Search for the cell housing the specified text and yield its (X, Y) center coordinate. 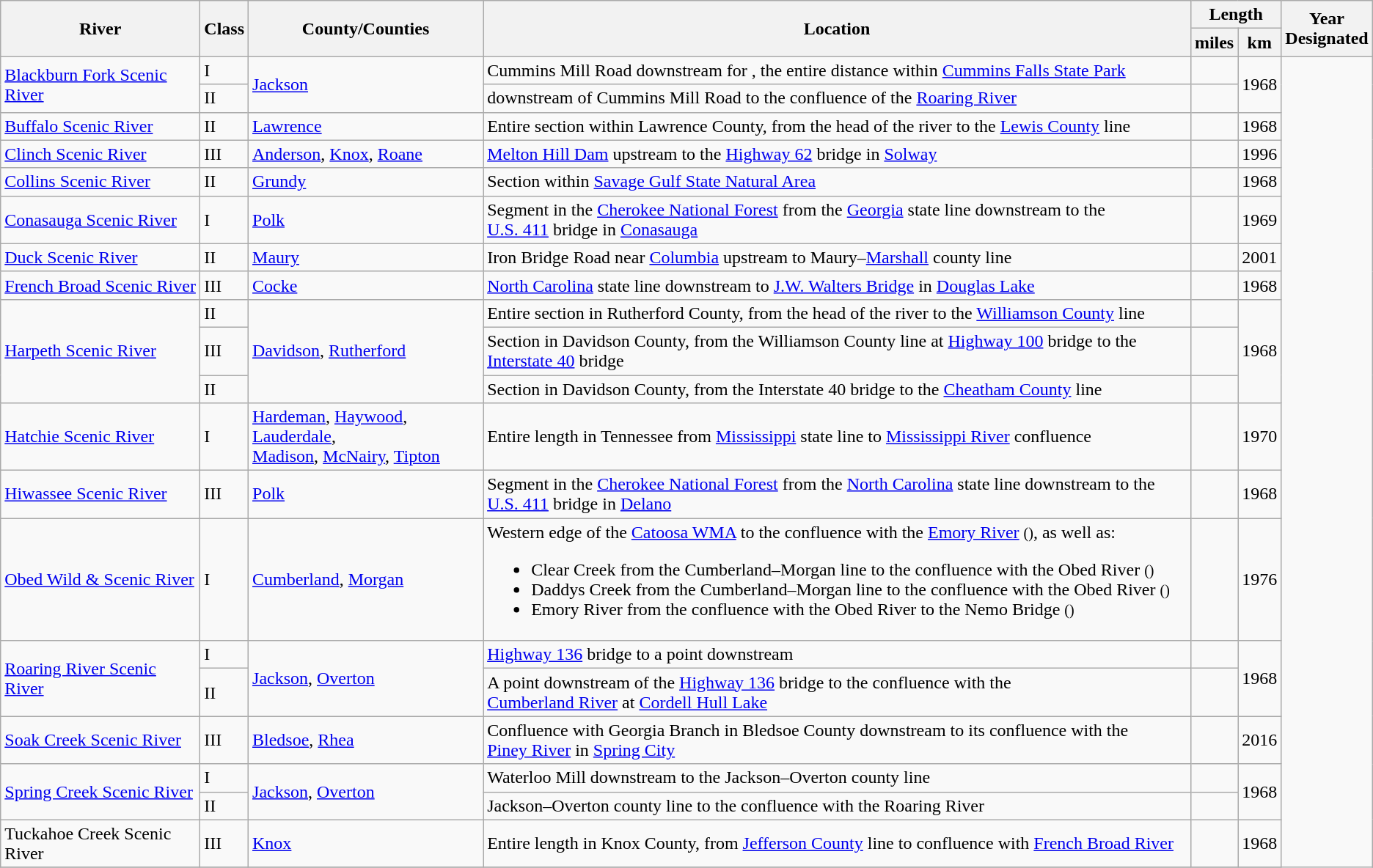
Highway 136 bridge to a point downstream (838, 655)
Davidson, Rutherford (366, 350)
Lawrence (366, 126)
Cummins Mill Road downstream for , the entire distance within Cummins Falls State Park (838, 70)
River (100, 29)
Anderson, Knox, Roane (366, 154)
Waterloo Mill downstream to the Jackson–Overton county line (838, 778)
Location (838, 29)
Segment in the Cherokee National Forest from the North Carolina state line downstream to theU.S. 411 bridge in Delano (838, 494)
Hatchie Scenic River (100, 437)
Jackson (366, 84)
Iron Bridge Road near Columbia upstream to Maury–Marshall county line (838, 257)
Melton Hill Dam upstream to the Highway 62 bridge in Solway (838, 154)
Jackson–Overton county line to the confluence with the Roaring River (838, 806)
Section in Davidson County, from the Interstate 40 bridge to the Cheatham County line (838, 389)
Segment in the Cherokee National Forest from the Georgia state line downstream to theU.S. 411 bridge in Conasauga (838, 220)
Length (1235, 15)
A point downstream of the Highway 136 bridge to the confluence with theCumberland River at Cordell Hull Lake (838, 692)
Grundy (366, 182)
YearDesignated (1327, 29)
2016 (1260, 740)
Confluence with Georgia Branch in Bledsoe County downstream to its confluence with the Piney River in Spring City (838, 740)
Entire length in Tennessee from Mississippi state line to Mississippi River confluence (838, 437)
Section in Davidson County, from the Williamson County line at Highway 100 bridge to the Interstate 40 bridge (838, 350)
Spring Creek Scenic River (100, 792)
Collins Scenic River (100, 182)
1976 (1260, 579)
Bledsoe, Rhea (366, 740)
Class (224, 29)
1970 (1260, 437)
North Carolina state line downstream to J.W. Walters Bridge in Douglas Lake (838, 285)
miles (1214, 43)
1996 (1260, 154)
Entire length in Knox County, from Jefferson County line to confluence with French Broad River (838, 843)
km (1260, 43)
Harpeth Scenic River (100, 350)
Section within Savage Gulf State Natural Area (838, 182)
Maury (366, 257)
Entire section in Rutherford County, from the head of the river to the Williamson County line (838, 313)
County/Counties (366, 29)
Hardeman, Haywood, Lauderdale, Madison, McNairy, Tipton (366, 437)
Cumberland, Morgan (366, 579)
Roaring River Scenic River (100, 679)
Duck Scenic River (100, 257)
French Broad Scenic River (100, 285)
Tuckahoe Creek Scenic River (100, 843)
Soak Creek Scenic River (100, 740)
Entire section within Lawrence County, from the head of the river to the Lewis County line (838, 126)
Buffalo Scenic River (100, 126)
downstream of Cummins Mill Road to the confluence of the Roaring River (838, 98)
Knox (366, 843)
Clinch Scenic River (100, 154)
Hiwassee Scenic River (100, 494)
Cocke (366, 285)
1969 (1260, 220)
Blackburn Fork Scenic River (100, 84)
Conasauga Scenic River (100, 220)
Obed Wild & Scenic River (100, 579)
2001 (1260, 257)
